Locate the cell with the specified text and output its (X, Y) center coordinate. 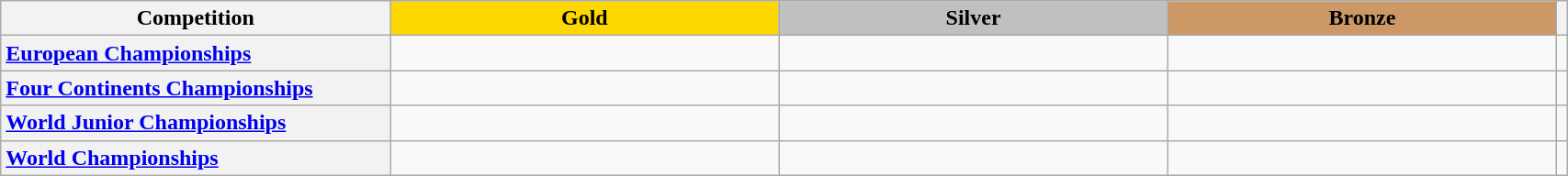
World Championships (196, 158)
Bronze (1361, 18)
Four Continents Championships (196, 88)
Gold (584, 18)
European Championships (196, 53)
World Junior Championships (196, 123)
Competition (196, 18)
Silver (974, 18)
